Scan for the cell matching the given text and deliver its [X, Y] coordinate at center. 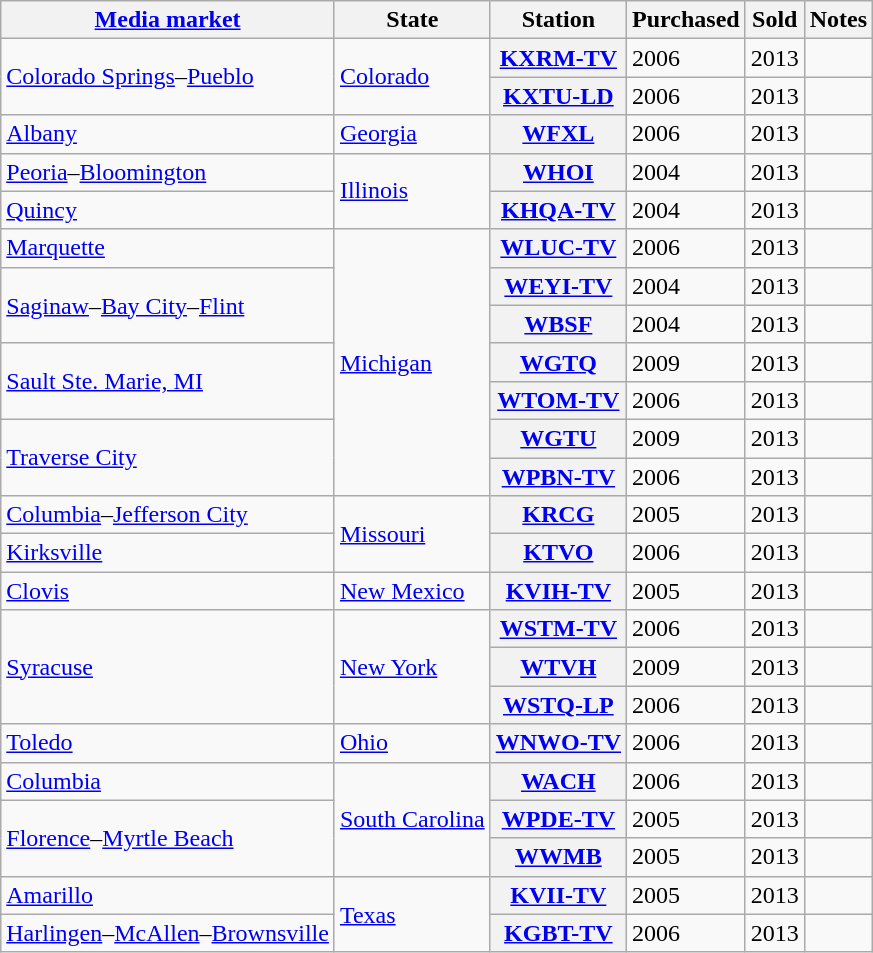
WEYI-TV [558, 286]
Marquette [168, 248]
Traverse City [168, 457]
New York [412, 667]
Albany [168, 134]
Harlingen–McAllen–Brownsville [168, 933]
WWMB [558, 857]
WLUC-TV [558, 248]
State [412, 20]
Quincy [168, 210]
New Mexico [412, 591]
WSTQ-LP [558, 705]
WACH [558, 781]
Station [558, 20]
WTOM-TV [558, 400]
WGTU [558, 438]
Colorado [412, 77]
Kirksville [168, 553]
Florence–Myrtle Beach [168, 838]
Saginaw–Bay City–Flint [168, 305]
KXTU-LD [558, 96]
WPBN-TV [558, 477]
Columbia–Jefferson City [168, 515]
Clovis [168, 591]
KHQA-TV [558, 210]
Illinois [412, 191]
KVIH-TV [558, 591]
Columbia [168, 781]
KRCG [558, 515]
Colorado Springs–Pueblo [168, 77]
Peoria–Bloomington [168, 172]
Toledo [168, 743]
WFXL [558, 134]
KVII-TV [558, 895]
Syracuse [168, 667]
KXRM-TV [558, 58]
WPDE-TV [558, 819]
WGTQ [558, 362]
Media market [168, 20]
Ohio [412, 743]
WNWO-TV [558, 743]
KGBT-TV [558, 933]
Texas [412, 914]
Notes [838, 20]
WBSF [558, 324]
Sault Ste. Marie, MI [168, 381]
South Carolina [412, 819]
Michigan [412, 362]
Missouri [412, 534]
Sold [774, 20]
WSTM-TV [558, 629]
Georgia [412, 134]
WTVH [558, 667]
WHOI [558, 172]
Amarillo [168, 895]
Purchased [686, 20]
KTVO [558, 553]
